Capture the cell that displays the provided text and extract its (x, y) central coordinate. 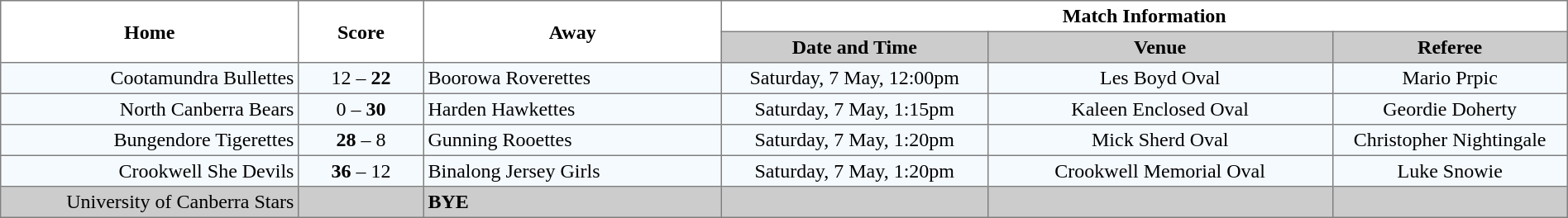
Kaleen Enclosed Oval (1159, 109)
Referee (1450, 47)
36 – 12 (361, 171)
Boorowa Roverettes (572, 78)
Crookwell Memorial Oval (1159, 171)
Harden Hawkettes (572, 109)
Geordie Doherty (1450, 109)
Les Boyd Oval (1159, 78)
Binalong Jersey Girls (572, 171)
Saturday, 7 May, 1:15pm (854, 109)
BYE (572, 202)
Home (150, 31)
Cootamundra Bullettes (150, 78)
Away (572, 31)
Score (361, 31)
Luke Snowie (1450, 171)
University of Canberra Stars (150, 202)
12 – 22 (361, 78)
Mario Prpic (1450, 78)
Date and Time (854, 47)
Crookwell She Devils (150, 171)
North Canberra Bears (150, 109)
Venue (1159, 47)
28 – 8 (361, 140)
Bungendore Tigerettes (150, 140)
0 – 30 (361, 109)
Christopher Nightingale (1450, 140)
Gunning Rooettes (572, 140)
Match Information (1145, 17)
Mick Sherd Oval (1159, 140)
Saturday, 7 May, 12:00pm (854, 78)
